Find where the given text appears and provide that cell's center as [x, y] coordinate. 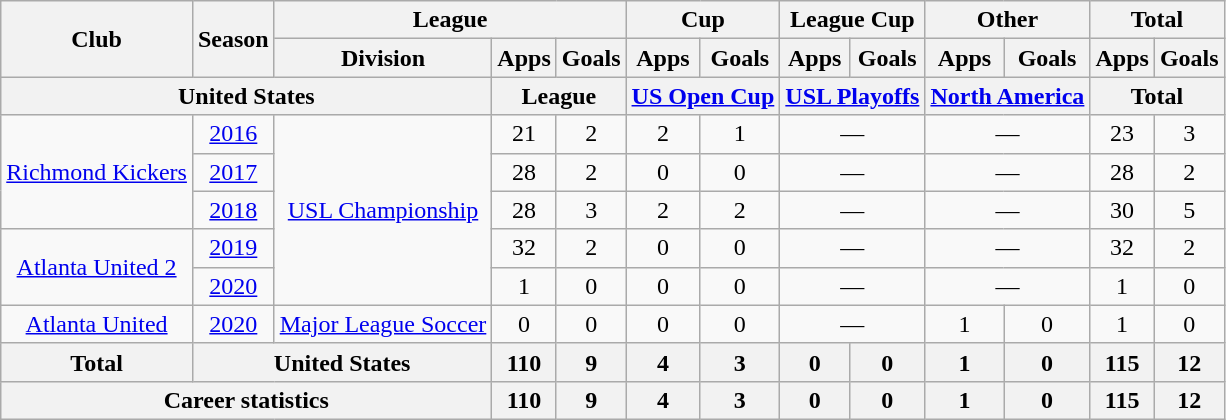
USL Championship [383, 210]
Cup [703, 20]
2016 [233, 134]
Richmond Kickers [97, 172]
Division [383, 58]
Other [1008, 20]
Career statistics [246, 400]
2018 [233, 210]
Atlanta United [97, 324]
Atlanta United 2 [97, 267]
US Open Cup [703, 96]
23 [1122, 134]
30 [1122, 210]
League Cup [852, 20]
North America [1008, 96]
5 [1189, 210]
USL Playoffs [852, 96]
2019 [233, 248]
Club [97, 39]
Major League Soccer [383, 324]
2017 [233, 172]
21 [524, 134]
Season [233, 39]
